Capture the cell that displays the provided text and extract its [X, Y] central coordinate. 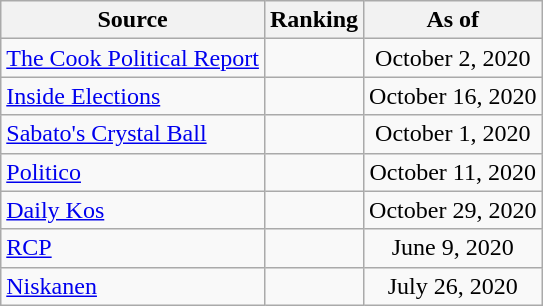
October 2, 2020 [453, 58]
Source [133, 20]
October 11, 2020 [453, 172]
October 16, 2020 [453, 96]
Niskanen [133, 286]
As of [453, 20]
RCP [133, 248]
October 1, 2020 [453, 134]
October 29, 2020 [453, 210]
Daily Kos [133, 210]
July 26, 2020 [453, 286]
June 9, 2020 [453, 248]
Politico [133, 172]
Inside Elections [133, 96]
Sabato's Crystal Ball [133, 134]
The Cook Political Report [133, 58]
Ranking [314, 20]
